Locate the cell with the specified text and output its (X, Y) center coordinate. 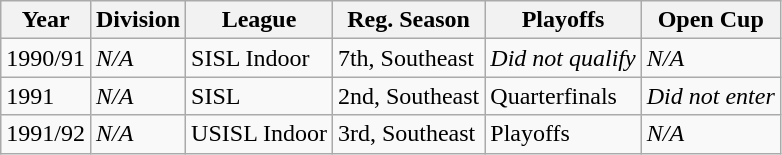
SISL Indoor (260, 58)
1990/91 (46, 58)
2nd, Southeast (408, 96)
1991/92 (46, 134)
USISL Indoor (260, 134)
Open Cup (710, 20)
7th, Southeast (408, 58)
Year (46, 20)
League (260, 20)
Quarterfinals (563, 96)
Reg. Season (408, 20)
1991 (46, 96)
Did not qualify (563, 58)
3rd, Southeast (408, 134)
Division (138, 20)
Did not enter (710, 96)
SISL (260, 96)
